Provide the (X, Y) coordinate of the cell's center where the given text is located.  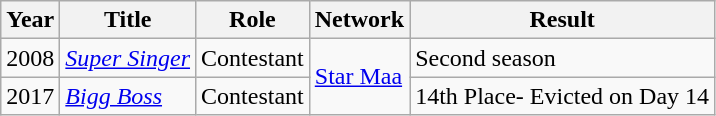
Bigg Boss (128, 96)
Star Maa (359, 77)
Year (30, 20)
Super Singer (128, 58)
Network (359, 20)
2008 (30, 58)
Role (253, 20)
14th Place- Evicted on Day 14 (562, 96)
Title (128, 20)
2017 (30, 96)
Result (562, 20)
Second season (562, 58)
